Return (X, Y) of the center of cell containing provided text 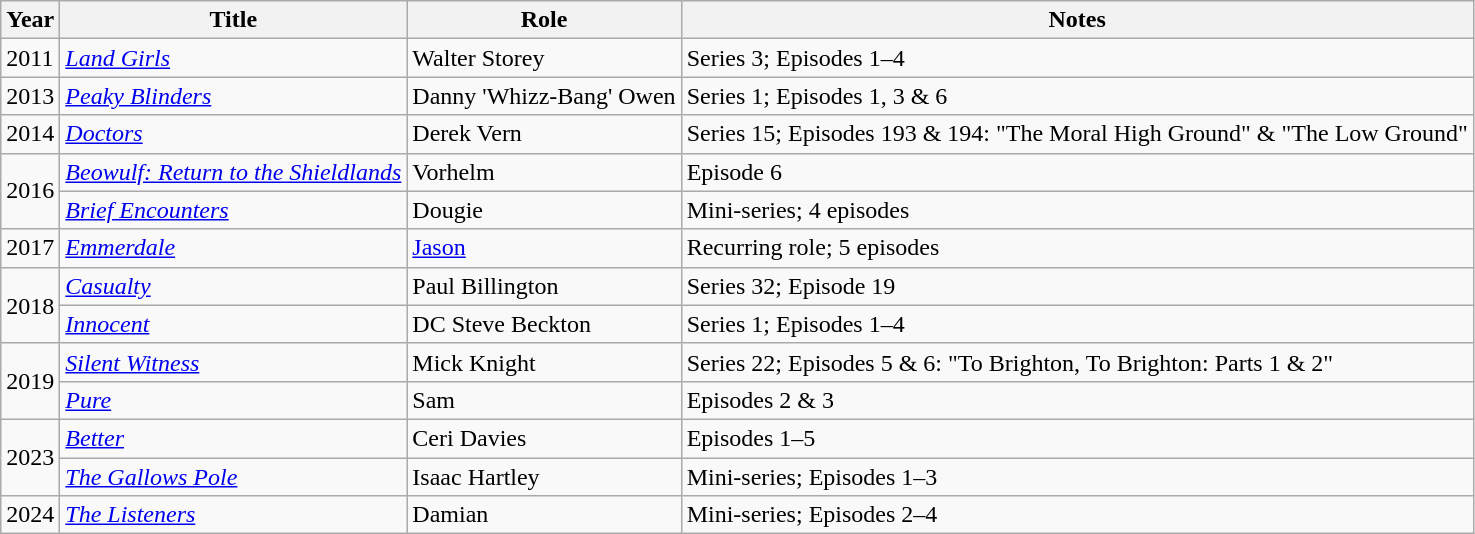
Walter Storey (544, 58)
2023 (30, 457)
Emmerdale (234, 248)
Peaky Blinders (234, 96)
2019 (30, 381)
Innocent (234, 324)
Beowulf: Return to the Shieldlands (234, 172)
Jason (544, 248)
Mini-series; Episodes 1–3 (1077, 477)
Doctors (234, 134)
Series 1; Episodes 1–4 (1077, 324)
DC Steve Beckton (544, 324)
Series 3; Episodes 1–4 (1077, 58)
Title (234, 20)
Vorhelm (544, 172)
Brief Encounters (234, 210)
2014 (30, 134)
Role (544, 20)
Series 22; Episodes 5 & 6: "To Brighton, To Brighton: Parts 1 & 2" (1077, 362)
Better (234, 438)
Damian (544, 515)
2016 (30, 191)
2013 (30, 96)
2011 (30, 58)
Mini-series; 4 episodes (1077, 210)
Paul Billington (544, 286)
Ceri Davies (544, 438)
Episodes 2 & 3 (1077, 400)
Series 32; Episode 19 (1077, 286)
Dougie (544, 210)
The Gallows Pole (234, 477)
Recurring role; 5 episodes (1077, 248)
Danny 'Whizz-Bang' Owen (544, 96)
Sam (544, 400)
Notes (1077, 20)
Derek Vern (544, 134)
Land Girls (234, 58)
Isaac Hartley (544, 477)
Series 15; Episodes 193 & 194: "The Moral High Ground" & "The Low Ground" (1077, 134)
Episode 6 (1077, 172)
Mini-series; Episodes 2–4 (1077, 515)
Casualty (234, 286)
Pure (234, 400)
Silent Witness (234, 362)
The Listeners (234, 515)
Mick Knight (544, 362)
2017 (30, 248)
Year (30, 20)
Episodes 1–5 (1077, 438)
Series 1; Episodes 1, 3 & 6 (1077, 96)
2024 (30, 515)
2018 (30, 305)
